Identify which cell holds the provided text, then report its [X, Y] central coordinate. 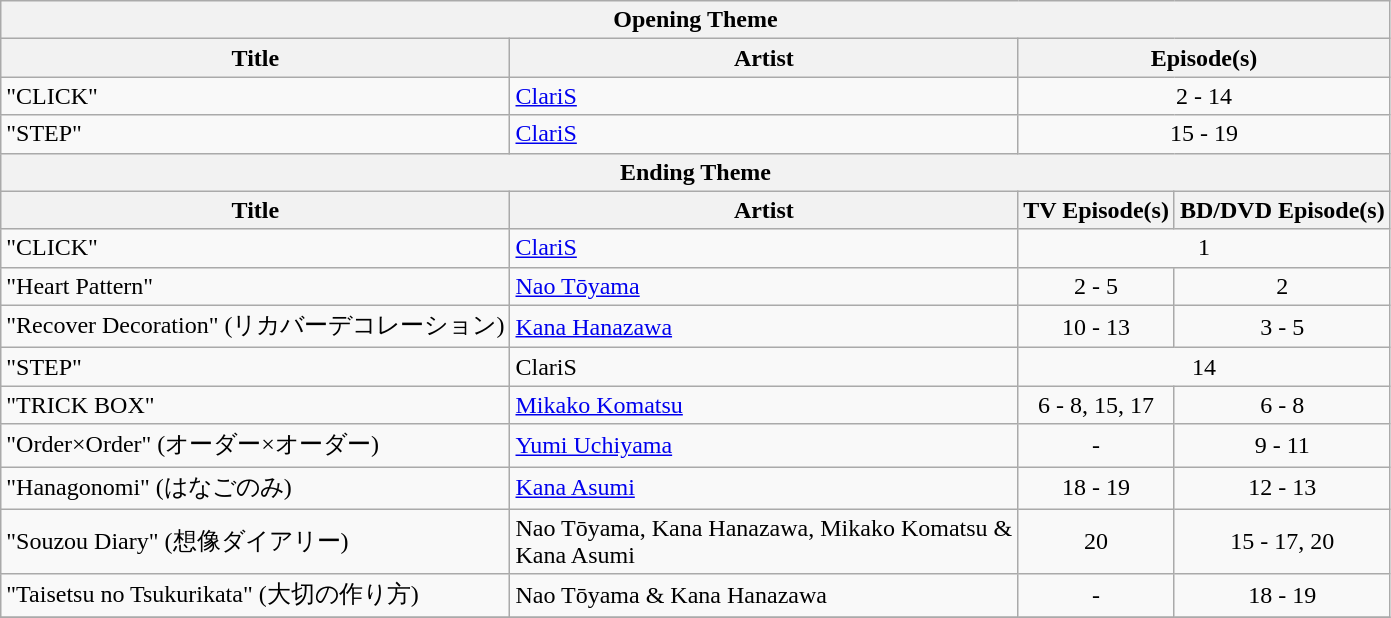
"Recover Decoration" (リカバーデコレーション) [256, 326]
Kana Asumi [764, 488]
9 - 11 [1282, 446]
3 - 5 [1282, 326]
Opening Theme [696, 20]
Ending Theme [696, 172]
10 - 13 [1096, 326]
6 - 8 [1282, 405]
20 [1096, 542]
2 [1282, 286]
Nao Tōyama, Kana Hanazawa, Mikako Komatsu &Kana Asumi [764, 542]
12 - 13 [1282, 488]
"TRICK BOX" [256, 405]
BD/DVD Episode(s) [1282, 210]
TV Episode(s) [1096, 210]
"Taisetsu no Tsukurikata" (大切の作り方) [256, 596]
2 - 14 [1204, 96]
14 [1204, 367]
Yumi Uchiyama [764, 446]
"Souzou Diary" (想像ダイアリー) [256, 542]
Kana Hanazawa [764, 326]
1 [1204, 248]
2 - 5 [1096, 286]
Nao Tōyama [764, 286]
Mikako Komatsu [764, 405]
15 - 19 [1204, 134]
Nao Tōyama & Kana Hanazawa [764, 596]
6 - 8, 15, 17 [1096, 405]
"Hanagonomi" (はなごのみ) [256, 488]
Episode(s) [1204, 58]
"Order×Order" (オーダー×オーダー) [256, 446]
15 - 17, 20 [1282, 542]
"Heart Pattern" [256, 286]
